Locate the cell with the specified text and output its [x, y] center coordinate. 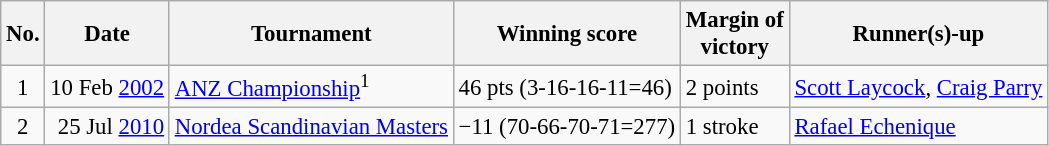
Rafael Echenique [918, 127]
Margin ofvictory [734, 34]
Tournament [311, 34]
Runner(s)-up [918, 34]
Winning score [566, 34]
No. [23, 34]
2 [23, 127]
2 points [734, 87]
10 Feb 2002 [107, 87]
46 pts (3-16-16-11=46) [566, 87]
1 [23, 87]
Date [107, 34]
25 Jul 2010 [107, 127]
Scott Laycock, Craig Parry [918, 87]
1 stroke [734, 127]
ANZ Championship1 [311, 87]
Nordea Scandinavian Masters [311, 127]
−11 (70-66-70-71=277) [566, 127]
